Scan for the cell matching the given text and deliver its [x, y] coordinate at center. 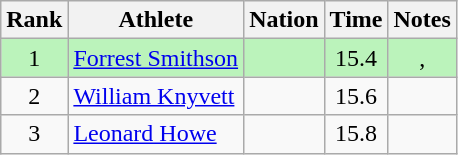
1 [34, 58]
3 [34, 134]
Athlete [156, 20]
Time [356, 20]
Notes [422, 20]
15.6 [356, 96]
15.8 [356, 134]
Rank [34, 20]
Forrest Smithson [156, 58]
15.4 [356, 58]
William Knyvett [156, 96]
Leonard Howe [156, 134]
, [422, 58]
Nation [284, 20]
2 [34, 96]
